From the cell containing the given text, extract its center point as (X, Y) coordinate. 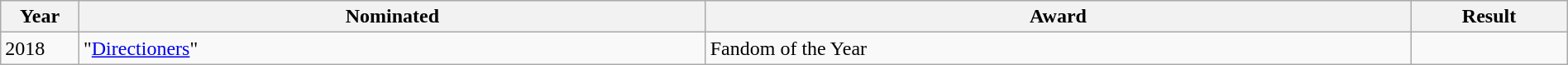
Award (1059, 17)
Result (1489, 17)
"Directioners" (392, 48)
2018 (40, 48)
Fandom of the Year (1059, 48)
Year (40, 17)
Nominated (392, 17)
